For the text-containing cell, return its midpoint in [x, y] coordinate format. 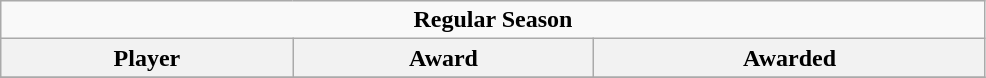
Awarded [790, 58]
Player [147, 58]
Regular Season [493, 20]
Award [444, 58]
